From the cell containing the given text, extract its center point as [X, Y] coordinate. 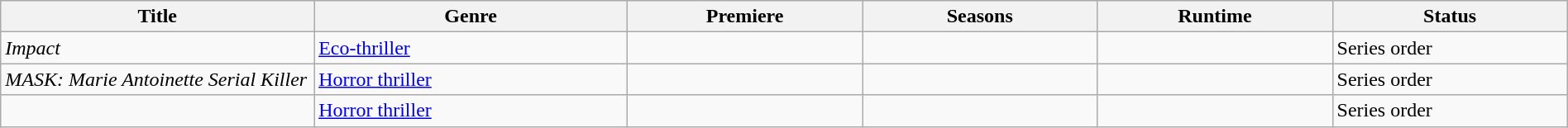
Genre [471, 17]
Seasons [980, 17]
Premiere [745, 17]
Eco-thriller [471, 48]
Impact [157, 48]
MASK: Marie Antoinette Serial Killer [157, 79]
Status [1450, 17]
Runtime [1215, 17]
Title [157, 17]
